Provide the (X, Y) coordinate of the cell's center where the given text is located.  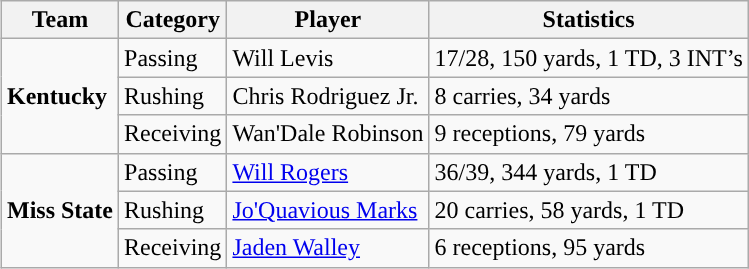
Will Rogers (328, 172)
6 receptions, 95 yards (588, 248)
Kentucky (60, 96)
8 carries, 34 yards (588, 96)
Will Levis (328, 58)
Player (328, 20)
Jo'Quavious Marks (328, 210)
17/28, 150 yards, 1 TD, 3 INT’s (588, 58)
Wan'Dale Robinson (328, 134)
Jaden Walley (328, 248)
36/39, 344 yards, 1 TD (588, 172)
Category (173, 20)
Team (60, 20)
Statistics (588, 20)
20 carries, 58 yards, 1 TD (588, 210)
Miss State (60, 210)
Chris Rodriguez Jr. (328, 96)
9 receptions, 79 yards (588, 134)
